Pinpoint the cell where the given text exists, returning its (x, y) midpoint coordinate. 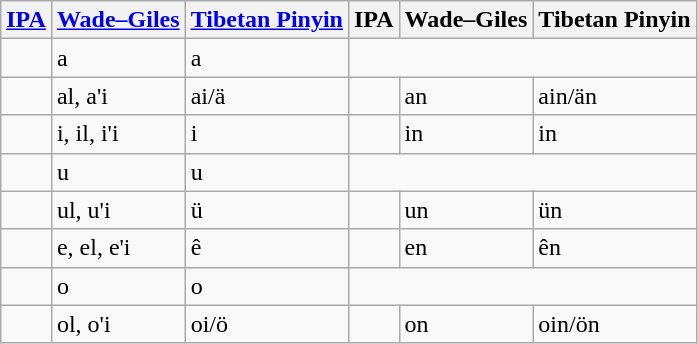
oin/ön (614, 324)
ün (614, 210)
ü (266, 210)
i, il, i'i (118, 134)
ul, u'i (118, 210)
ên (614, 248)
ai/ä (266, 96)
an (466, 96)
ain/än (614, 96)
oi/ö (266, 324)
e, el, e'i (118, 248)
on (466, 324)
i (266, 134)
un (466, 210)
ol, o'i (118, 324)
al, a'i (118, 96)
ê (266, 248)
en (466, 248)
